Return (X, Y) of the center of cell containing provided text 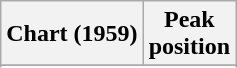
Peakposition (189, 34)
Chart (1959) (72, 34)
